Scan for the cell matching the given text and deliver its (X, Y) coordinate at center. 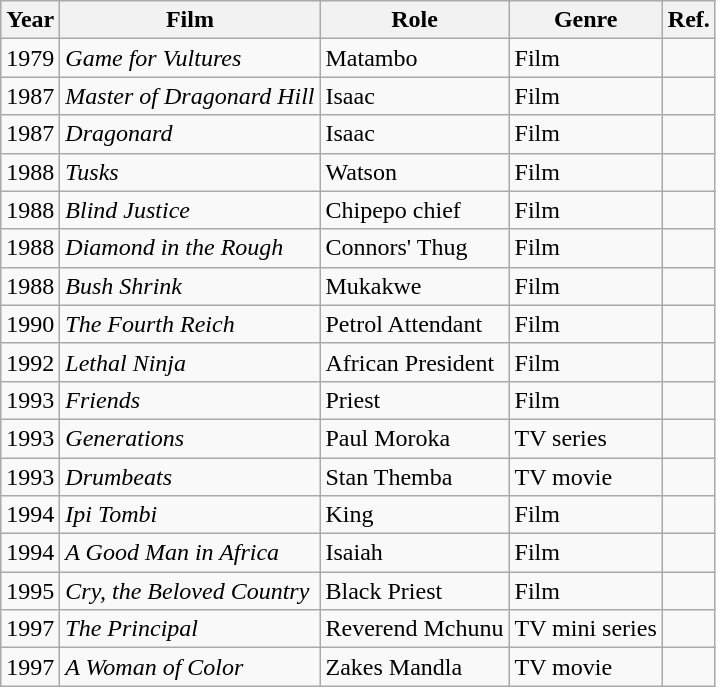
Year (30, 20)
A Woman of Color (190, 667)
Ref. (688, 20)
Drumbeats (190, 477)
King (414, 515)
TV series (586, 438)
Diamond in the Rough (190, 248)
Reverend Mchunu (414, 629)
Tusks (190, 172)
Ipi Tombi (190, 515)
A Good Man in Africa (190, 553)
Priest (414, 400)
Blind Justice (190, 210)
Role (414, 20)
Genre (586, 20)
1992 (30, 362)
Mukakwe (414, 286)
Master of Dragonard Hill (190, 96)
Connors' Thug (414, 248)
Chipepo chief (414, 210)
Lethal Ninja (190, 362)
TV mini series (586, 629)
Petrol Attendant (414, 324)
The Principal (190, 629)
Black Priest (414, 591)
Dragonard (190, 134)
Matambo (414, 58)
1990 (30, 324)
Cry, the Beloved Country (190, 591)
The Fourth Reich (190, 324)
African President (414, 362)
1979 (30, 58)
Game for Vultures (190, 58)
Friends (190, 400)
1995 (30, 591)
Zakes Mandla (414, 667)
Bush Shrink (190, 286)
Isaiah (414, 553)
Generations (190, 438)
Stan Themba (414, 477)
Watson (414, 172)
Paul Moroka (414, 438)
